Capture the cell that displays the provided text and extract its (X, Y) central coordinate. 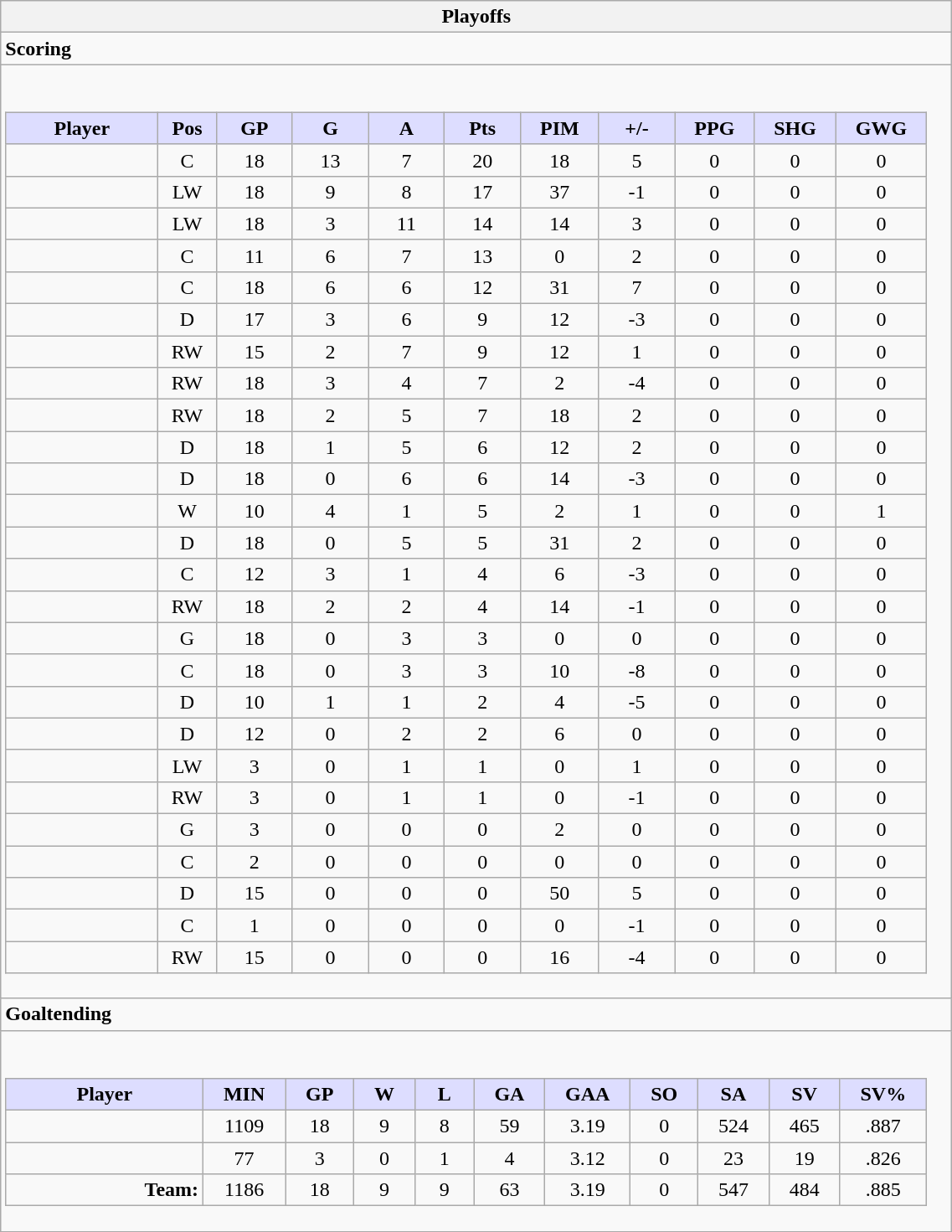
Goaltending (476, 1014)
19 (804, 1158)
37 (560, 192)
Team: (105, 1190)
16 (560, 957)
+/- (636, 128)
-5 (636, 702)
.826 (883, 1158)
77 (244, 1158)
20 (482, 160)
59 (509, 1126)
63 (509, 1190)
PIM (560, 128)
SA (733, 1094)
SV (804, 1094)
SHG (795, 128)
GWG (881, 128)
Scoring (476, 49)
GAA (588, 1094)
50 (560, 894)
3.12 (588, 1158)
Pts (482, 128)
PPG (715, 128)
.887 (883, 1126)
524 (733, 1126)
Playoffs (476, 17)
465 (804, 1126)
L (444, 1094)
A (407, 128)
GA (509, 1094)
SO (665, 1094)
MIN (244, 1094)
-8 (636, 670)
547 (733, 1190)
1186 (244, 1190)
SV% (883, 1094)
Pos (188, 128)
.885 (883, 1190)
484 (804, 1190)
1109 (244, 1126)
23 (733, 1158)
Player MIN GP W L GA GAA SO SA SV SV% 1109 18 9 8 59 3.19 0 524 465 .887 77 3 0 1 4 3.12 0 23 19 .826 Team: 1186 18 9 9 63 3.19 0 547 484 .885 (476, 1131)
